Output the (X, Y) coordinate of the center of the cell containing the given text.  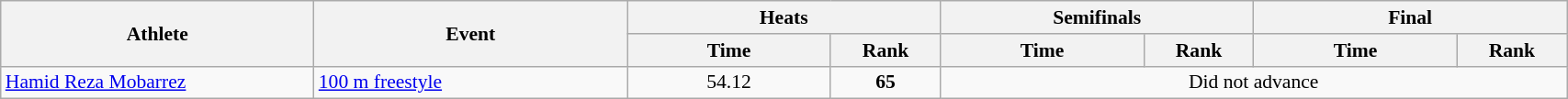
100 m freestyle (470, 82)
Final (1411, 17)
65 (886, 82)
Semifinals (1097, 17)
Heats (784, 17)
Athlete (158, 33)
Event (470, 33)
Did not advance (1254, 82)
Hamid Reza Mobarrez (158, 82)
54.12 (729, 82)
